Find where the given text appears and provide that cell's center as (x, y) coordinate. 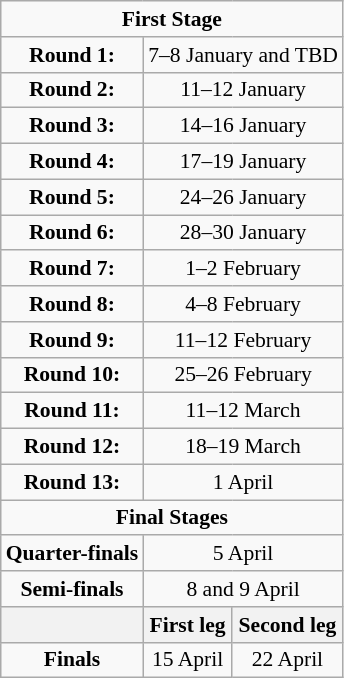
Round 9: (72, 340)
Second leg (288, 625)
Semi-finals (72, 589)
17–19 January (243, 162)
7–8 January and TBD (243, 55)
Round 3: (72, 126)
Quarter-finals (72, 554)
4–8 February (243, 304)
11–12 March (243, 411)
Round 10: (72, 375)
Round 11: (72, 411)
First Stage (172, 19)
18–19 March (243, 447)
11–12 February (243, 340)
Round 5: (72, 197)
8 and 9 April (243, 589)
25–26 February (243, 375)
28–30 January (243, 233)
Round 12: (72, 447)
Final Stages (172, 518)
22 April (288, 660)
First leg (188, 625)
Finals (72, 660)
11–12 January (243, 90)
15 April (188, 660)
Round 1: (72, 55)
Round 4: (72, 162)
5 April (243, 554)
1 April (243, 482)
Round 13: (72, 482)
Round 7: (72, 269)
Round 6: (72, 233)
Round 2: (72, 90)
1–2 February (243, 269)
14–16 January (243, 126)
24–26 January (243, 197)
Round 8: (72, 304)
